Search for the cell housing the specified text and yield its [x, y] center coordinate. 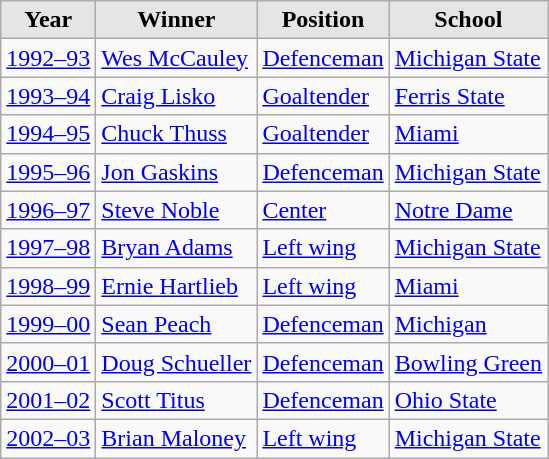
Bryan Adams [176, 248]
1994–95 [48, 134]
Sean Peach [176, 324]
Brian Maloney [176, 438]
Winner [176, 20]
Scott Titus [176, 400]
Steve Noble [176, 210]
Doug Schueller [176, 362]
Chuck Thuss [176, 134]
Ernie Hartlieb [176, 286]
2002–03 [48, 438]
Ohio State [468, 400]
Craig Lisko [176, 96]
Bowling Green [468, 362]
Wes McCauley [176, 58]
Notre Dame [468, 210]
1995–96 [48, 172]
2001–02 [48, 400]
1992–93 [48, 58]
Position [323, 20]
Year [48, 20]
Ferris State [468, 96]
1998–99 [48, 286]
School [468, 20]
Michigan [468, 324]
1993–94 [48, 96]
1996–97 [48, 210]
Jon Gaskins [176, 172]
2000–01 [48, 362]
1997–98 [48, 248]
1999–00 [48, 324]
Center [323, 210]
